Search for the cell housing the specified text and yield its [x, y] center coordinate. 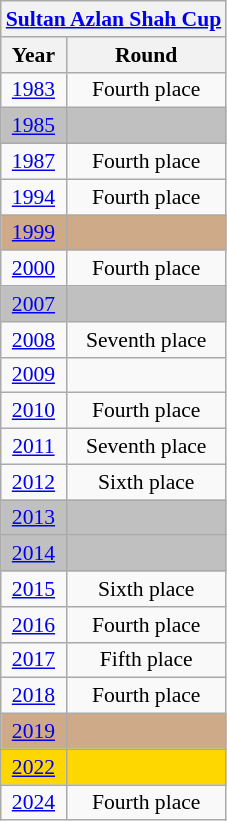
2007 [34, 304]
1983 [34, 90]
Year [34, 55]
2022 [34, 767]
1999 [34, 233]
2019 [34, 732]
2024 [34, 803]
Round [146, 55]
2012 [34, 482]
1987 [34, 162]
2015 [34, 589]
Fifth place [146, 660]
2014 [34, 554]
2000 [34, 269]
2011 [34, 447]
2018 [34, 696]
2008 [34, 340]
Sultan Azlan Shah Cup [114, 19]
2017 [34, 660]
2010 [34, 411]
1985 [34, 126]
1994 [34, 197]
2013 [34, 518]
2009 [34, 375]
2016 [34, 625]
